Find where the given text appears and provide that cell's center as [x, y] coordinate. 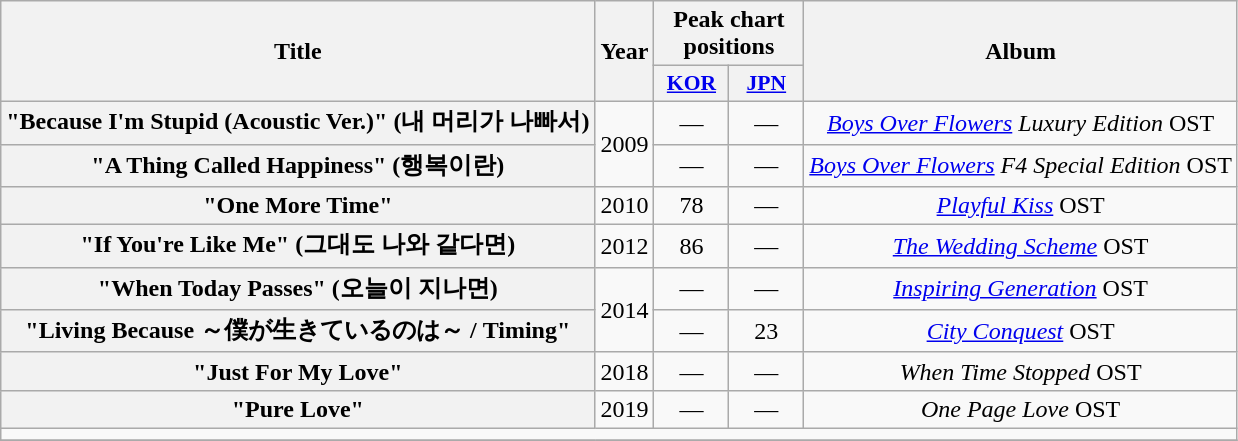
Peak chart positions [729, 34]
Boys Over Flowers Luxury Edition OST [1021, 122]
City Conquest OST [1021, 332]
2019 [624, 409]
23 [766, 332]
2010 [624, 206]
78 [692, 206]
2014 [624, 310]
2009 [624, 144]
When Time Stopped OST [1021, 371]
KOR [692, 84]
Year [624, 52]
JPN [766, 84]
One Page Love OST [1021, 409]
Title [298, 52]
"Because I'm Stupid (Acoustic Ver.)" (내 머리가 나빠서) [298, 122]
"When Today Passes" (오늘이 지나면) [298, 288]
"If You're Like Me" (그대도 나와 같다면) [298, 246]
86 [692, 246]
Album [1021, 52]
2012 [624, 246]
"Just For My Love" [298, 371]
Playful Kiss OST [1021, 206]
The Wedding Scheme OST [1021, 246]
"A Thing Called Happiness" (행복이란) [298, 166]
"Pure Love" [298, 409]
Inspiring Generation OST [1021, 288]
"Living Because ～僕が生きているのは～ / Timing" [298, 332]
2018 [624, 371]
Boys Over Flowers F4 Special Edition OST [1021, 166]
"One More Time" [298, 206]
